Extract the [x, y] coordinate from the center of the cell holding the provided text.  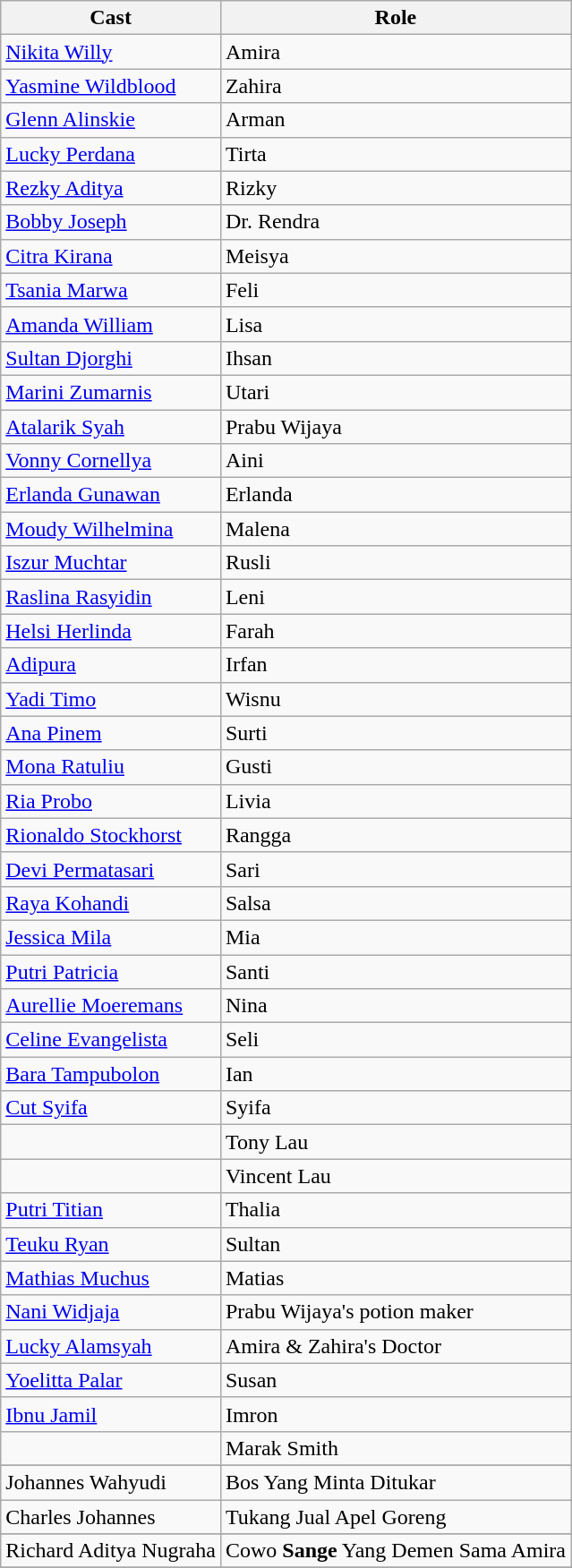
Thalia [396, 1210]
Marini Zumarnis [111, 392]
Gusti [396, 767]
Bara Tampubolon [111, 1074]
Iszur Muchtar [111, 563]
Lucky Perdana [111, 154]
Nani Widjaja [111, 1312]
Citra Kirana [111, 256]
Johannes Wahyudi [111, 1482]
Vonny Cornellya [111, 461]
Syifa [396, 1108]
Raya Kohandi [111, 903]
Jessica Mila [111, 937]
Wisnu [396, 699]
Nikita Willy [111, 52]
Meisya [396, 256]
Moudy Wilhelmina [111, 529]
Dr. Rendra [396, 222]
Salsa [396, 903]
Lucky Alamsyah [111, 1346]
Tsania Marwa [111, 290]
Adipura [111, 665]
Utari [396, 392]
Sari [396, 869]
Aini [396, 461]
Ibnu Jamil [111, 1414]
Ria Probo [111, 801]
Helsi Herlinda [111, 631]
Cut Syifa [111, 1108]
Ian [396, 1074]
Marak Smith [396, 1448]
Cowo Sange Yang Demen Sama Amira [396, 1551]
Zahira [396, 86]
Glenn Alinskie [111, 120]
Amanda William [111, 324]
Prabu Wijaya's potion maker [396, 1312]
Celine Evangelista [111, 1040]
Livia [396, 801]
Atalarik Syah [111, 427]
Putri Titian [111, 1210]
Richard Aditya Nugraha [111, 1551]
Raslina Rasyidin [111, 597]
Tony Lau [396, 1142]
Rangga [396, 835]
Amira & Zahira's Doctor [396, 1346]
Malena [396, 529]
Santi [396, 971]
Seli [396, 1040]
Tukang Jual Apel Goreng [396, 1517]
Rusli [396, 563]
Bobby Joseph [111, 222]
Putri Patricia [111, 971]
Matias [396, 1278]
Ana Pinem [111, 733]
Mia [396, 937]
Rizky [396, 188]
Farah [396, 631]
Devi Permatasari [111, 869]
Aurellie Moeremans [111, 1006]
Amira [396, 52]
Yasmine Wildblood [111, 86]
Rionaldo Stockhorst [111, 835]
Susan [396, 1380]
Rezky Aditya [111, 188]
Mathias Muchus [111, 1278]
Sultan [396, 1244]
Erlanda Gunawan [111, 495]
Teuku Ryan [111, 1244]
Arman [396, 120]
Mona Ratuliu [111, 767]
Role [396, 18]
Irfan [396, 665]
Bos Yang Minta Ditukar [396, 1482]
Prabu Wijaya [396, 427]
Vincent Lau [396, 1176]
Tirta [396, 154]
Charles Johannes [111, 1517]
Yadi Timo [111, 699]
Leni [396, 597]
Ihsan [396, 358]
Lisa [396, 324]
Nina [396, 1006]
Surti [396, 733]
Sultan Djorghi [111, 358]
Erlanda [396, 495]
Yoelitta Palar [111, 1380]
Imron [396, 1414]
Feli [396, 290]
Cast [111, 18]
